Return [X, Y] of the center of cell containing provided text 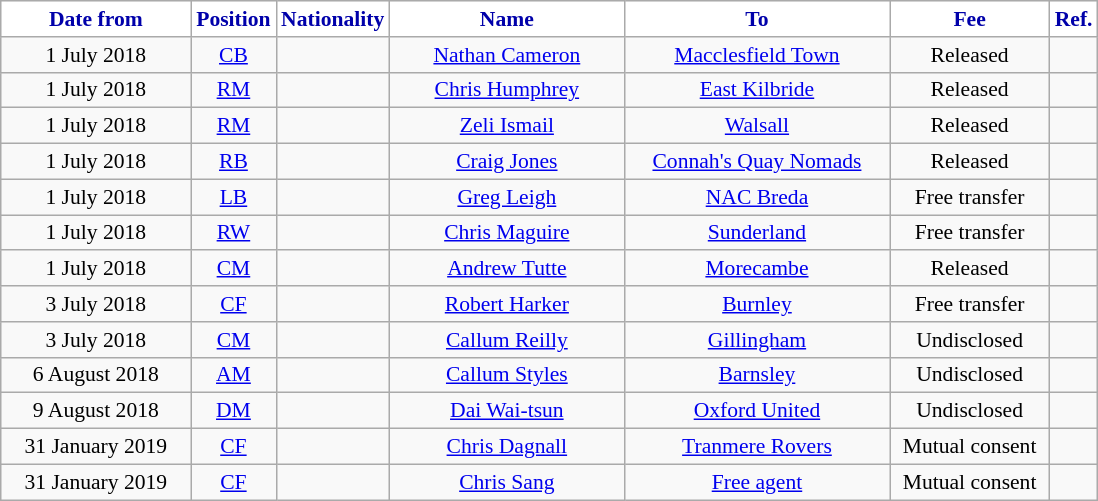
Ref. [1074, 19]
6 August 2018 [96, 375]
Date from [96, 19]
Walsall [756, 126]
LB [234, 197]
RW [234, 233]
Craig Jones [506, 162]
RB [234, 162]
Dai Wai-tsun [506, 411]
Morecambe [756, 269]
Burnley [756, 304]
East Kilbride [756, 90]
Chris Maguire [506, 233]
NAC Breda [756, 197]
Oxford United [756, 411]
CB [234, 55]
Free agent [756, 482]
9 August 2018 [96, 411]
Macclesfield Town [756, 55]
Chris Humphrey [506, 90]
To [756, 19]
Robert Harker [506, 304]
Callum Reilly [506, 340]
Nationality [332, 19]
Tranmere Rovers [756, 447]
Zeli Ismail [506, 126]
Connah's Quay Nomads [756, 162]
Callum Styles [506, 375]
Name [506, 19]
Greg Leigh [506, 197]
AM [234, 375]
Chris Dagnall [506, 447]
DM [234, 411]
Fee [970, 19]
Gillingham [756, 340]
Andrew Tutte [506, 269]
Nathan Cameron [506, 55]
Barnsley [756, 375]
Sunderland [756, 233]
Chris Sang [506, 482]
Position [234, 19]
